Detect which cell encompasses the target text, then output its [x, y] center coordinate. 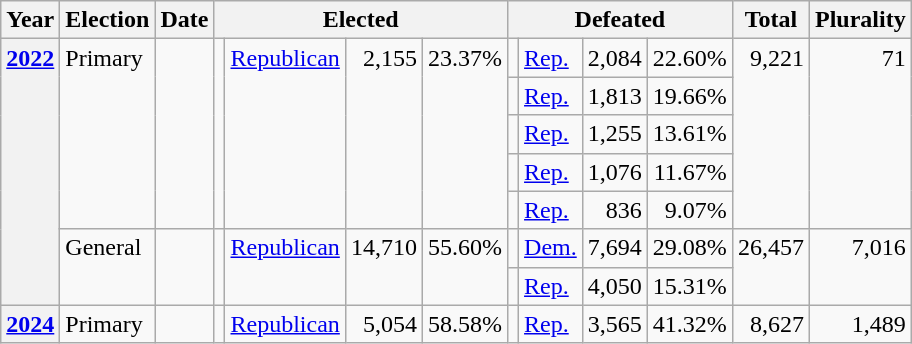
Date [184, 20]
14,710 [384, 267]
11.67% [690, 172]
2,084 [614, 58]
1,489 [860, 324]
19.66% [690, 96]
9,221 [770, 134]
58.58% [464, 324]
5,054 [384, 324]
Year [30, 20]
General [108, 267]
55.60% [464, 267]
2022 [30, 172]
836 [614, 210]
4,050 [614, 286]
2024 [30, 324]
71 [860, 134]
8,627 [770, 324]
7,694 [614, 248]
3,565 [614, 324]
7,016 [860, 267]
41.32% [690, 324]
9.07% [690, 210]
1,255 [614, 134]
22.60% [690, 58]
Defeated [620, 20]
29.08% [690, 248]
1,813 [614, 96]
Election [108, 20]
1,076 [614, 172]
13.61% [690, 134]
Dem. [551, 248]
Plurality [860, 20]
Total [770, 20]
15.31% [690, 286]
23.37% [464, 134]
26,457 [770, 267]
2,155 [384, 134]
Elected [361, 20]
